For the text-containing cell, return its midpoint in [X, Y] coordinate format. 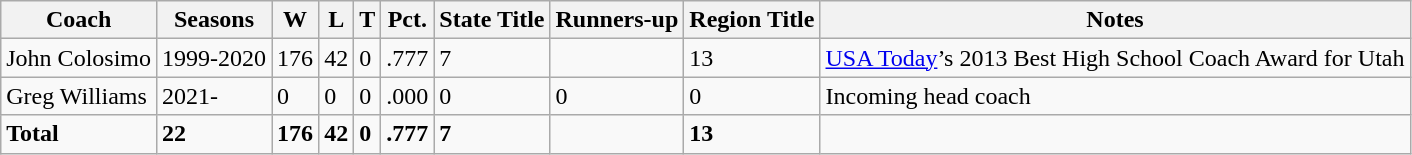
T [368, 20]
Runners-up [617, 20]
Pct. [408, 20]
.000 [408, 96]
L [336, 20]
John Colosimo [79, 58]
Notes [1115, 20]
State Title [492, 20]
2021- [214, 96]
Incoming head coach [1115, 96]
Greg Williams [79, 96]
Seasons [214, 20]
Coach [79, 20]
W [296, 20]
Total [79, 134]
USA Today’s 2013 Best High School Coach Award for Utah [1115, 58]
1999-2020 [214, 58]
22 [214, 134]
Region Title [752, 20]
